Determine the (x, y) coordinate at the center of the cell enclosing the given text.  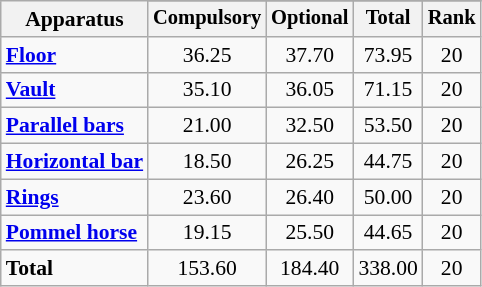
Horizontal bar (74, 162)
26.25 (310, 162)
338.00 (388, 269)
Optional (310, 19)
Rank (452, 19)
44.75 (388, 162)
Pommel horse (74, 233)
50.00 (388, 197)
Compulsory (207, 19)
36.25 (207, 55)
36.05 (310, 90)
Parallel bars (74, 126)
32.50 (310, 126)
153.60 (207, 269)
21.00 (207, 126)
Rings (74, 197)
23.60 (207, 197)
25.50 (310, 233)
26.40 (310, 197)
Floor (74, 55)
Vault (74, 90)
44.65 (388, 233)
35.10 (207, 90)
Apparatus (74, 19)
71.15 (388, 90)
18.50 (207, 162)
19.15 (207, 233)
37.70 (310, 55)
184.40 (310, 269)
73.95 (388, 55)
53.50 (388, 126)
